Find where the given text appears and provide that cell's center as (x, y) coordinate. 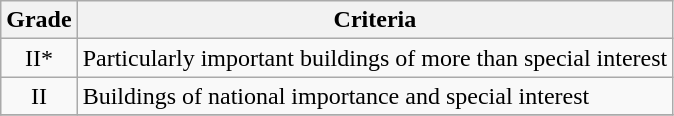
Buildings of national importance and special interest (375, 96)
II (39, 96)
Grade (39, 20)
II* (39, 58)
Criteria (375, 20)
Particularly important buildings of more than special interest (375, 58)
